Output the (X, Y) coordinate of the center of the cell containing the given text.  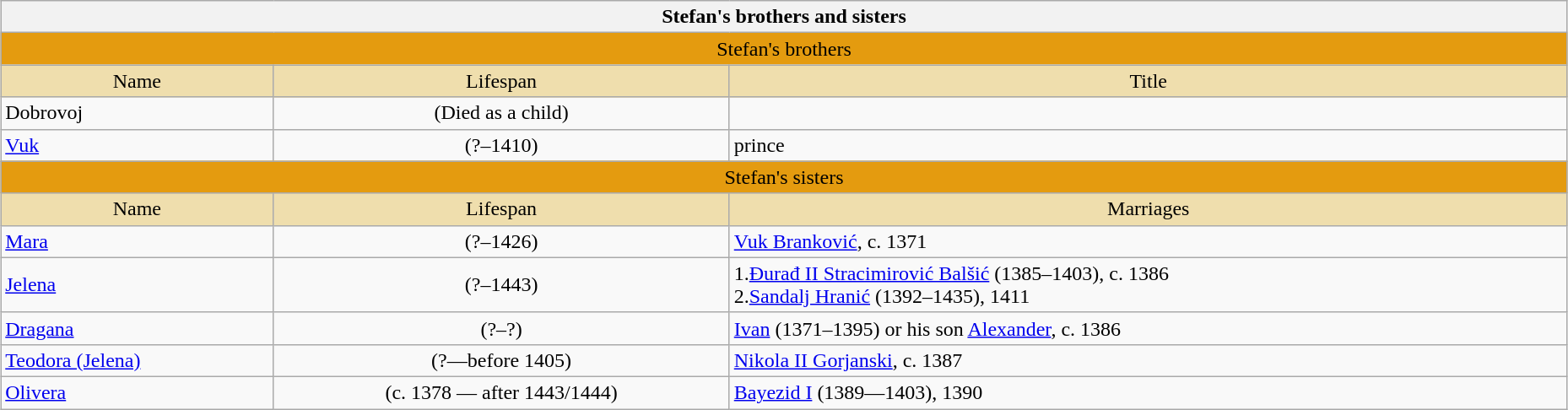
(?–1443) (501, 285)
(?–?) (501, 328)
(?—before 1405) (501, 360)
Stefan's brothers and sisters (785, 17)
Stefan's sisters (785, 177)
Bayezid I (1389—1403), 1390 (1148, 392)
Dobrovoj (137, 113)
Title (1148, 81)
Vuk (137, 145)
1.Đurađ II Stracimirović Balšić (1385–1403), c. 13862.Sandalj Hranić (1392–1435), 1411 (1148, 285)
(?–1410) (501, 145)
Teodora (Jelena) (137, 360)
Vuk Branković, c. 1371 (1148, 241)
Marriages (1148, 209)
(Died as a child) (501, 113)
Ivan (1371–1395) or his son Alexander, c. 1386 (1148, 328)
Мara (137, 241)
Olivera (137, 392)
(?–1426) (501, 241)
Dragana (137, 328)
prince (1148, 145)
(c. 1378 — after 1443/1444) (501, 392)
Stefan's brothers (785, 49)
Jelena (137, 285)
Nikola II Gorjanski, c. 1387 (1148, 360)
